Identify which cell holds the provided text, then report its (x, y) central coordinate. 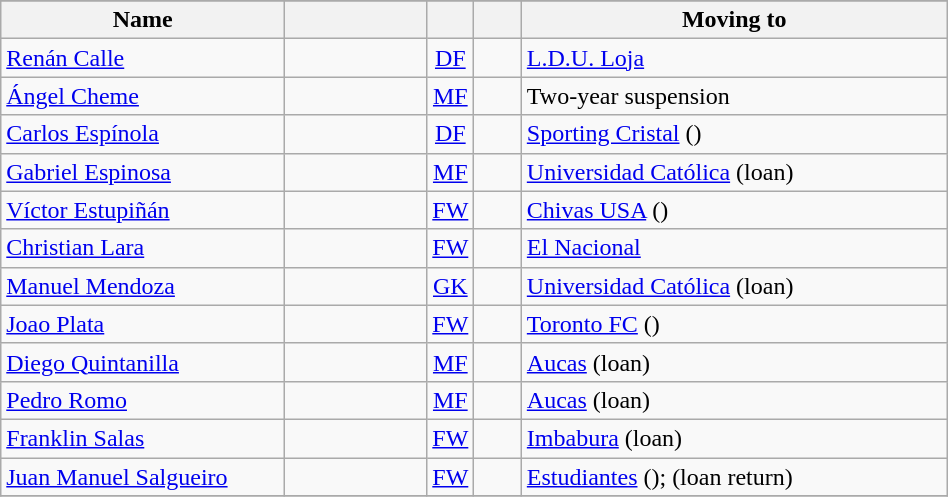
Christian Lara (143, 248)
Renán Calle (143, 58)
GK (450, 286)
Ángel Cheme (143, 96)
L.D.U. Loja (734, 58)
Estudiantes (); (loan return) (734, 477)
Manuel Mendoza (143, 286)
Moving to (734, 20)
El Nacional (734, 248)
Franklin Salas (143, 438)
Juan Manuel Salgueiro (143, 477)
Name (143, 20)
Chivas USA () (734, 210)
Diego Quintanilla (143, 362)
Toronto FC () (734, 324)
Imbabura (loan) (734, 438)
Gabriel Espinosa (143, 172)
Víctor Estupiñán (143, 210)
Pedro Romo (143, 400)
Sporting Cristal () (734, 134)
Two-year suspension (734, 96)
Carlos Espínola (143, 134)
Joao Plata (143, 324)
